Search for the cell housing the specified text and yield its [X, Y] center coordinate. 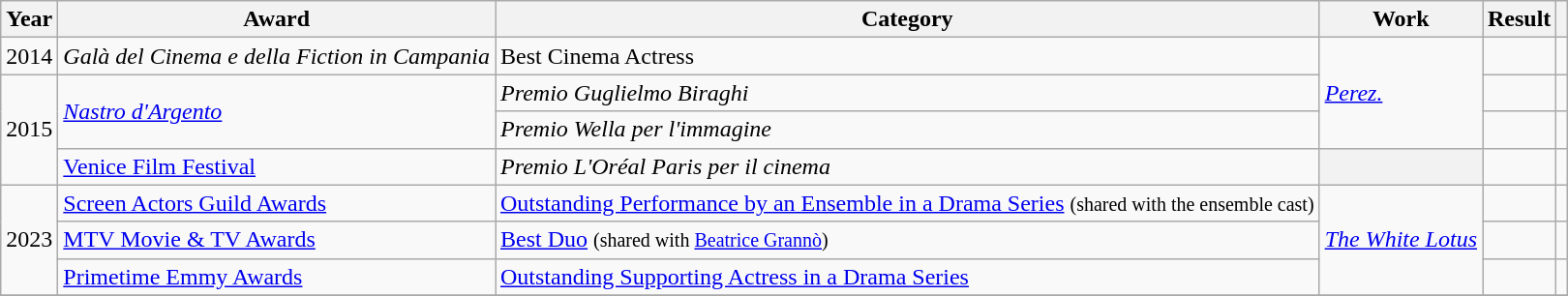
Screen Actors Guild Awards [277, 203]
Category [908, 19]
Award [277, 19]
Premio L'Oréal Paris per il cinema [908, 166]
Premio Guglielmo Biraghi [908, 93]
Nastro d'Argento [277, 111]
Best Duo (shared with Beatrice Grannò) [908, 240]
Galà del Cinema e della Fiction in Campania [277, 56]
MTV Movie & TV Awards [277, 240]
Best Cinema Actress [908, 56]
Work [1401, 19]
2015 [29, 130]
2014 [29, 56]
Outstanding Performance by an Ensemble in a Drama Series (shared with the ensemble cast) [908, 203]
Venice Film Festival [277, 166]
Year [29, 19]
Premio Wella per l'immagine [908, 130]
Primetime Emmy Awards [277, 277]
Result [1520, 19]
The White Lotus [1401, 240]
Perez. [1401, 93]
2023 [29, 240]
Outstanding Supporting Actress in a Drama Series [908, 277]
